For the text-containing cell, return its midpoint in [x, y] coordinate format. 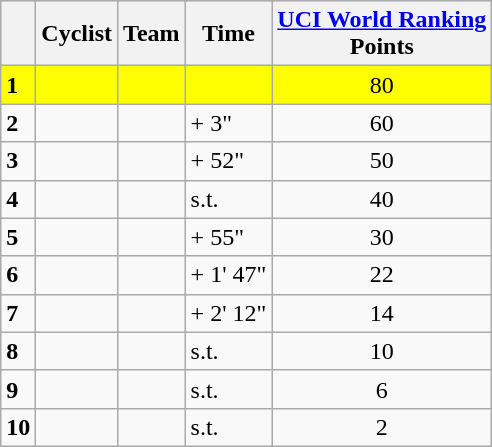
40 [382, 199]
+ 1' 47" [228, 275]
Team [152, 34]
60 [382, 123]
3 [18, 161]
+ 55" [228, 237]
50 [382, 161]
UCI World RankingPoints [382, 34]
5 [18, 237]
Cyclist [77, 34]
30 [382, 237]
Time [228, 34]
80 [382, 85]
1 [18, 85]
14 [382, 313]
8 [18, 351]
+ 2' 12" [228, 313]
+ 3" [228, 123]
4 [18, 199]
+ 52" [228, 161]
7 [18, 313]
9 [18, 389]
22 [382, 275]
